Pinpoint the cell where the given text exists, returning its (x, y) midpoint coordinate. 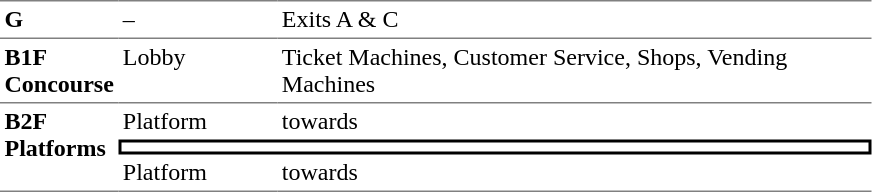
B2FPlatforms (59, 148)
Ticket Machines, Customer Service, Shops, Vending Machines (574, 71)
Lobby (198, 71)
Exits A & C (574, 19)
B1FConcourse (59, 71)
G (59, 19)
– (198, 19)
